Extract the (x, y) coordinate from the center of the cell holding the provided text.  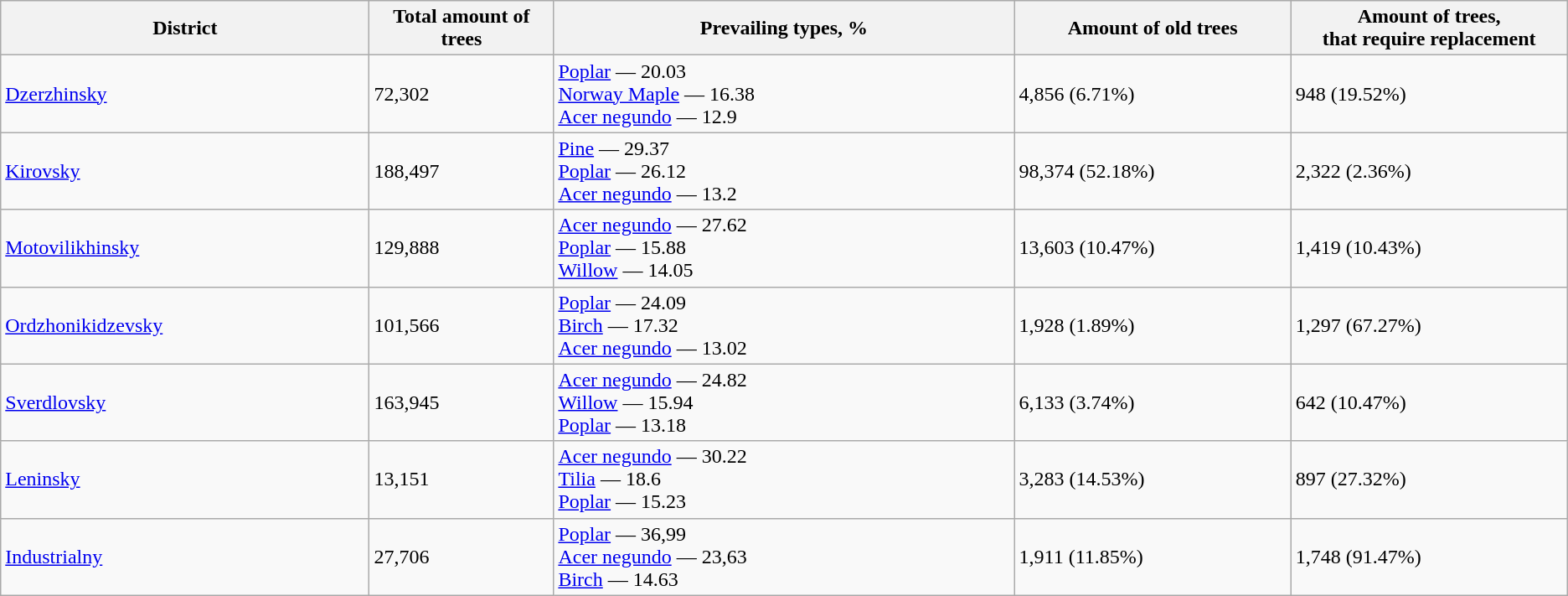
1,297 (67.27%) (1429, 325)
Motovilikhinsky (185, 248)
Acer negundo — 30.22Tilia — 18.6Poplar — 15.23 (784, 479)
Dzerzhinsky (185, 94)
188,497 (462, 171)
Leninsky (185, 479)
6,133 (3.74%) (1153, 402)
Acer negundo — 27.62Poplar — 15.88Willow — 14.05 (784, 248)
Kirovsky (185, 171)
3,283 (14.53%) (1153, 479)
1,748 (91.47%) (1429, 557)
Acer negundo — 24.82Willow — 15.94Poplar — 13.18 (784, 402)
Pine — 29.37Poplar — 26.12Acer negundo — 13.2 (784, 171)
13,603 (10.47%) (1153, 248)
Poplar — 36,99Acer negundo — 23,63Birch — 14.63 (784, 557)
4,856 (6.71%) (1153, 94)
642 (10.47%) (1429, 402)
Poplar — 20.03Norway Maple — 16.38Acer negundo — 12.9 (784, 94)
Poplar — 24.09Birch — 17.32Acer negundo — 13.02 (784, 325)
13,151 (462, 479)
Industrialny (185, 557)
948 (19.52%) (1429, 94)
Amount of old trees (1153, 29)
Sverdlovsky (185, 402)
163,945 (462, 402)
101,566 (462, 325)
District (185, 29)
Ordzhonikidzevsky (185, 325)
1,928 (1.89%) (1153, 325)
2,322 (2.36%) (1429, 171)
72,302 (462, 94)
Total amount of trees (462, 29)
27,706 (462, 557)
1,419 (10.43%) (1429, 248)
1,911 (11.85%) (1153, 557)
98,374 (52.18%) (1153, 171)
Prevailing types, % (784, 29)
897 (27.32%) (1429, 479)
129,888 (462, 248)
Amount of trees, that require replacement (1429, 29)
